Return (X, Y) of the center of cell containing provided text 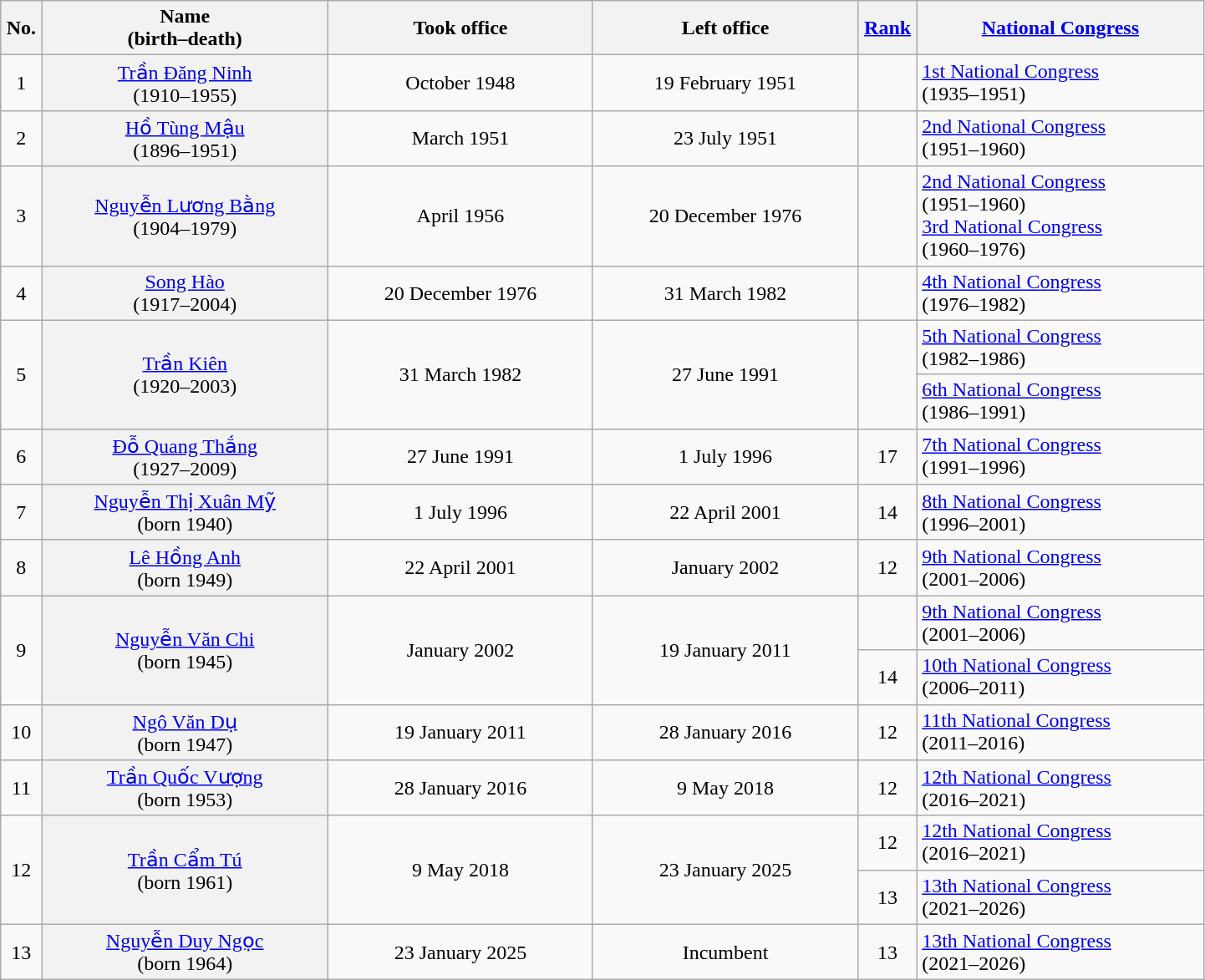
2nd National Congress(1951–1960)3rd National Congress(1960–1976) (1061, 216)
Took office (460, 28)
Rank (887, 28)
Ngô Văn Dụ(born 1947) (185, 732)
5 (22, 374)
Nguyễn Văn Chi(born 1945) (185, 650)
8 (22, 568)
Hồ Tùng Mậu(1896–1951) (185, 139)
Lê Hồng Anh(born 1949) (185, 568)
6 (22, 456)
1st National Congress(1935–1951) (1061, 84)
11th National Congress(2011–2016) (1061, 732)
4 (22, 292)
Trần Đăng Ninh(1910–1955) (185, 84)
6th National Congress(1986–1991) (1061, 401)
9 (22, 650)
Incumbent (725, 952)
2 (22, 139)
4th National Congress(1976–1982) (1061, 292)
23 July 1951 (725, 139)
National Congress (1061, 28)
Song Hào(1917–2004) (185, 292)
October 1948 (460, 84)
March 1951 (460, 139)
Left office (725, 28)
Nguyễn Thị Xuân Mỹ(born 1940) (185, 513)
1 (22, 84)
11 (22, 789)
10 (22, 732)
8th National Congress(1996–2001) (1061, 513)
Nguyễn Duy Ngọc(born 1964) (185, 952)
17 (887, 456)
5th National Congress(1982–1986) (1061, 348)
Trần Quốc Vượng(born 1953) (185, 789)
Name(birth–death) (185, 28)
2nd National Congress(1951–1960) (1061, 139)
April 1956 (460, 216)
3 (22, 216)
Trần Kiên(1920–2003) (185, 374)
No. (22, 28)
Trần Cẩm Tú(born 1961) (185, 870)
19 February 1951 (725, 84)
7th National Congress(1991–1996) (1061, 456)
10th National Congress(2006–2011) (1061, 677)
7 (22, 513)
Nguyễn Lương Bằng(1904–1979) (185, 216)
Đỗ Quang Thắng(1927–2009) (185, 456)
